Return the [x, y] coordinate for the center point of the cell that contains the specified text.  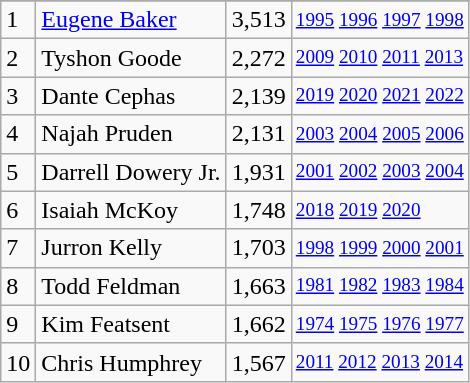
Najah Pruden [131, 134]
1 [18, 20]
1,703 [258, 248]
1998 1999 2000 2001 [380, 248]
Darrell Dowery Jr. [131, 172]
Jurron Kelly [131, 248]
2,139 [258, 96]
5 [18, 172]
1995 1996 1997 1998 [380, 20]
Isaiah McKoy [131, 210]
9 [18, 324]
3 [18, 96]
Dante Cephas [131, 96]
1,931 [258, 172]
1,748 [258, 210]
1981 1982 1983 1984 [380, 286]
2003 2004 2005 2006 [380, 134]
8 [18, 286]
7 [18, 248]
4 [18, 134]
Tyshon Goode [131, 58]
Eugene Baker [131, 20]
2,272 [258, 58]
2001 2002 2003 2004 [380, 172]
1,663 [258, 286]
2 [18, 58]
2,131 [258, 134]
1,567 [258, 362]
2009 2010 2011 2013 [380, 58]
Chris Humphrey [131, 362]
1974 1975 1976 1977 [380, 324]
2011 2012 2013 2014 [380, 362]
1,662 [258, 324]
2018 2019 2020 [380, 210]
Kim Featsent [131, 324]
10 [18, 362]
6 [18, 210]
Todd Feldman [131, 286]
3,513 [258, 20]
2019 2020 2021 2022 [380, 96]
